Extract the [x, y] coordinate from the center of the cell holding the provided text.  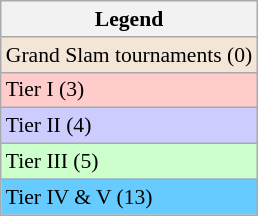
Tier II (4) [130, 126]
Tier IV & V (13) [130, 197]
Tier III (5) [130, 162]
Legend [130, 19]
Grand Slam tournaments (0) [130, 55]
Tier I (3) [130, 90]
